Return [X, Y] of the center of cell containing provided text 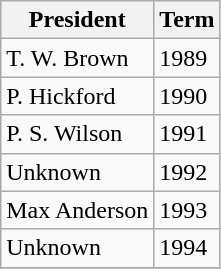
P. S. Wilson [78, 134]
T. W. Brown [78, 58]
1994 [187, 248]
Term [187, 20]
1992 [187, 172]
1991 [187, 134]
President [78, 20]
1990 [187, 96]
Max Anderson [78, 210]
1989 [187, 58]
1993 [187, 210]
P. Hickford [78, 96]
